From the cell containing the given text, extract its center point as [x, y] coordinate. 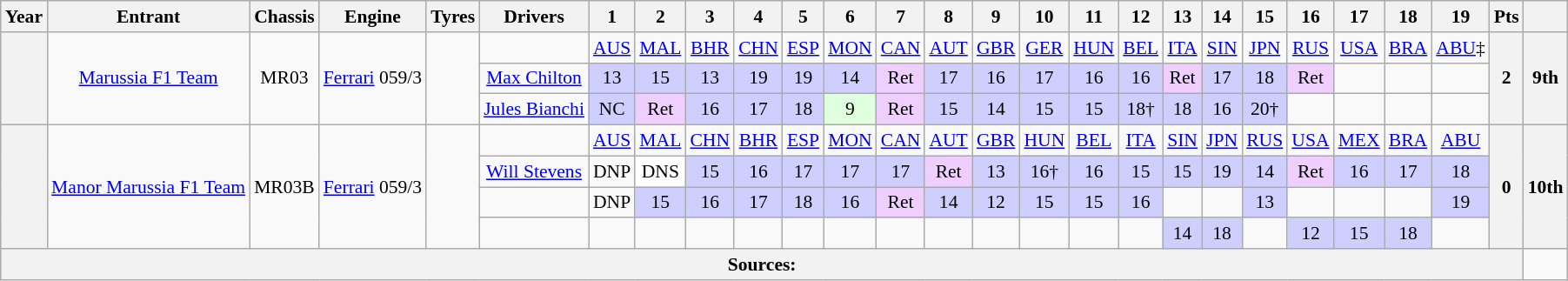
Drivers [534, 17]
6 [851, 17]
16† [1044, 171]
18† [1141, 110]
Will Stevens [534, 171]
7 [901, 17]
DNS [660, 171]
1 [612, 17]
MEX [1359, 141]
10 [1044, 17]
8 [948, 17]
3 [710, 17]
NC [612, 110]
ABU [1461, 141]
9th [1546, 78]
20† [1264, 110]
MR03 [284, 78]
Engine [372, 17]
10th [1546, 187]
MR03B [284, 187]
4 [758, 17]
Entrant [148, 17]
0 [1506, 187]
Year [24, 17]
Max Chilton [534, 78]
GER [1044, 48]
Marussia F1 Team [148, 78]
11 [1094, 17]
ABU‡ [1461, 48]
Manor Marussia F1 Team [148, 187]
Sources: [762, 264]
Pts [1506, 17]
Jules Bianchi [534, 110]
5 [804, 17]
Chassis [284, 17]
Tyres [452, 17]
